Extract the (X, Y) coordinate from the center of the cell holding the provided text.  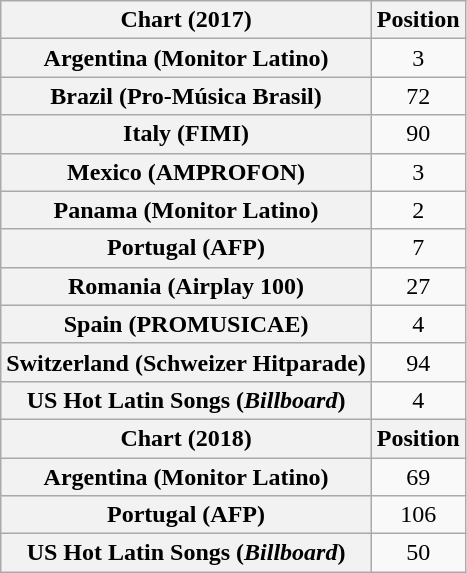
69 (418, 477)
94 (418, 362)
90 (418, 134)
Switzerland (Schweizer Hitparade) (186, 362)
Spain (PROMUSICAE) (186, 324)
50 (418, 553)
Panama (Monitor Latino) (186, 210)
7 (418, 248)
Chart (2017) (186, 20)
Brazil (Pro-Música Brasil) (186, 96)
2 (418, 210)
Romania (Airplay 100) (186, 286)
Mexico (AMPROFON) (186, 172)
Italy (FIMI) (186, 134)
106 (418, 515)
27 (418, 286)
Chart (2018) (186, 438)
72 (418, 96)
